Locate the cell with the specified text and output its [X, Y] center coordinate. 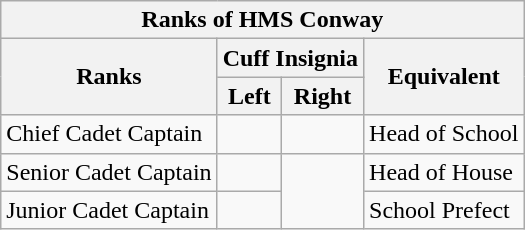
Ranks of HMS Conway [262, 20]
Head of School [444, 134]
Senior Cadet Captain [109, 172]
Head of House [444, 172]
Chief Cadet Captain [109, 134]
Ranks [109, 77]
Right [323, 96]
Equivalent [444, 77]
School Prefect [444, 210]
Junior Cadet Captain [109, 210]
Cuff Insignia [290, 58]
Left [249, 96]
